Detect which cell encompasses the target text, then output its [X, Y] center coordinate. 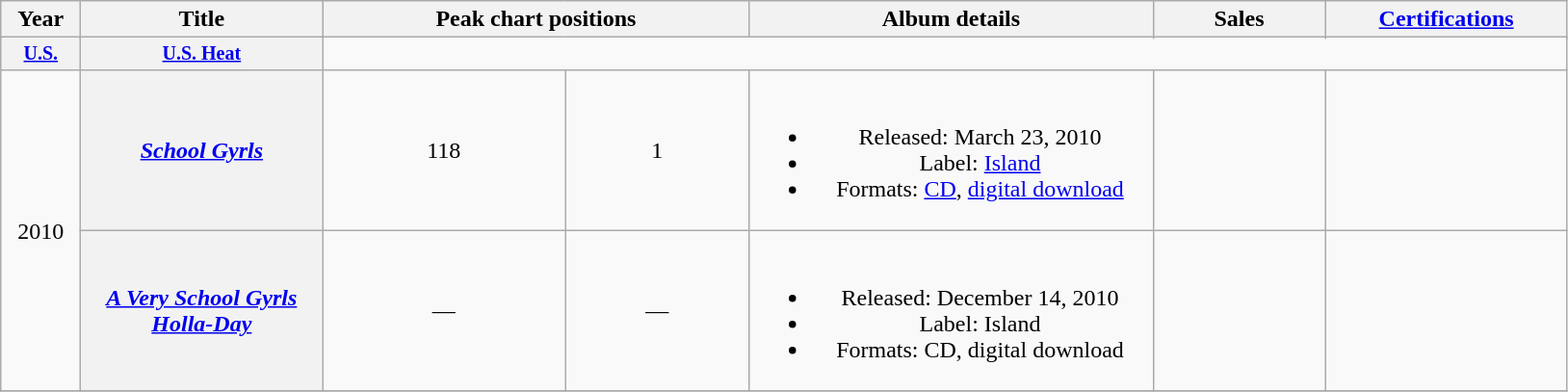
Year [40, 19]
Album details [952, 19]
118 [444, 150]
1 [657, 150]
School Gyrls [202, 150]
Released: December 14, 2010Label: IslandFormats: CD, digital download [952, 310]
Sales [1239, 19]
Peak chart positions [536, 19]
U.S. [40, 54]
Released: March 23, 2010Label: IslandFormats: CD, digital download [952, 150]
2010 [40, 230]
Title [202, 19]
A Very School Gyrls Holla-Day [202, 310]
Certifications [1447, 19]
U.S. Heat [202, 54]
